Output the (x, y) coordinate of the center of the cell containing the given text.  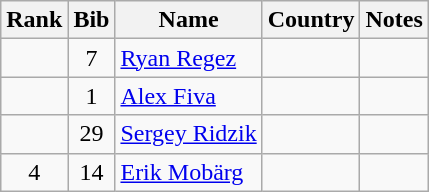
29 (92, 134)
Notes (394, 20)
4 (34, 172)
Bib (92, 20)
Sergey Ridzik (188, 134)
Rank (34, 20)
Alex Fiva (188, 96)
14 (92, 172)
Name (188, 20)
1 (92, 96)
7 (92, 58)
Ryan Regez (188, 58)
Erik Mobärg (188, 172)
Country (311, 20)
